Return the (x, y) coordinate for the center point of the cell that contains the specified text.  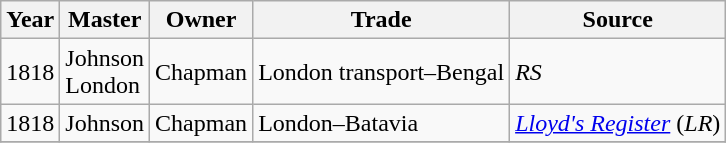
RS (618, 72)
Owner (202, 20)
London–Batavia (382, 123)
London transport–Bengal (382, 72)
Year (30, 20)
JohnsonLondon (105, 72)
Trade (382, 20)
Johnson (105, 123)
Master (105, 20)
Source (618, 20)
Lloyd's Register (LR) (618, 123)
